Pinpoint the cell where the given text exists, returning its [x, y] midpoint coordinate. 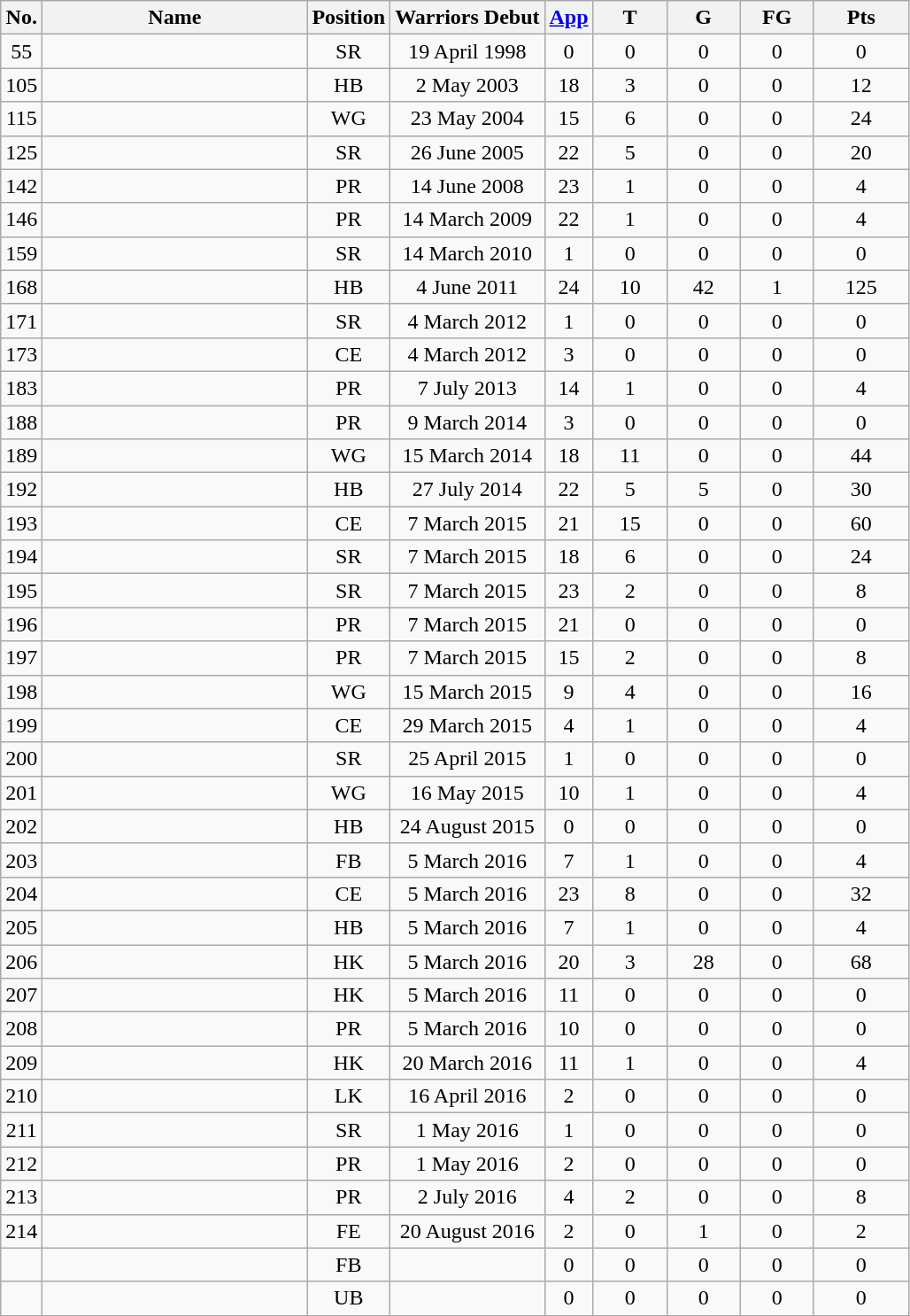
213 [21, 1197]
7 July 2013 [467, 388]
192 [21, 490]
115 [21, 119]
15 March 2015 [467, 692]
4 June 2011 [467, 287]
27 July 2014 [467, 490]
197 [21, 658]
204 [21, 894]
29 March 2015 [467, 725]
No. [21, 18]
44 [860, 456]
16 April 2016 [467, 1096]
20 March 2016 [467, 1063]
210 [21, 1096]
206 [21, 961]
202 [21, 826]
FG [777, 18]
G [703, 18]
19 April 1998 [467, 51]
42 [703, 287]
183 [21, 388]
24 August 2015 [467, 826]
193 [21, 523]
LK [349, 1096]
16 May 2015 [467, 793]
55 [21, 51]
159 [21, 253]
105 [21, 85]
200 [21, 759]
60 [860, 523]
142 [21, 186]
212 [21, 1164]
189 [21, 456]
9 March 2014 [467, 422]
146 [21, 220]
188 [21, 422]
26 June 2005 [467, 152]
Name [175, 18]
2 July 2016 [467, 1197]
14 [568, 388]
23 May 2004 [467, 119]
Pts [860, 18]
9 [568, 692]
T [630, 18]
25 April 2015 [467, 759]
194 [21, 557]
2 May 2003 [467, 85]
30 [860, 490]
20 August 2016 [467, 1231]
205 [21, 927]
201 [21, 793]
Position [349, 18]
209 [21, 1063]
207 [21, 995]
199 [21, 725]
FE [349, 1231]
214 [21, 1231]
Warriors Debut [467, 18]
198 [21, 692]
15 March 2014 [467, 456]
171 [21, 321]
App [568, 18]
16 [860, 692]
196 [21, 624]
32 [860, 894]
14 June 2008 [467, 186]
12 [860, 85]
14 March 2009 [467, 220]
173 [21, 354]
28 [703, 961]
203 [21, 860]
195 [21, 591]
UB [349, 1298]
14 March 2010 [467, 253]
208 [21, 1029]
168 [21, 287]
211 [21, 1130]
68 [860, 961]
